Output the (X, Y) coordinate of the center of the cell containing the given text.  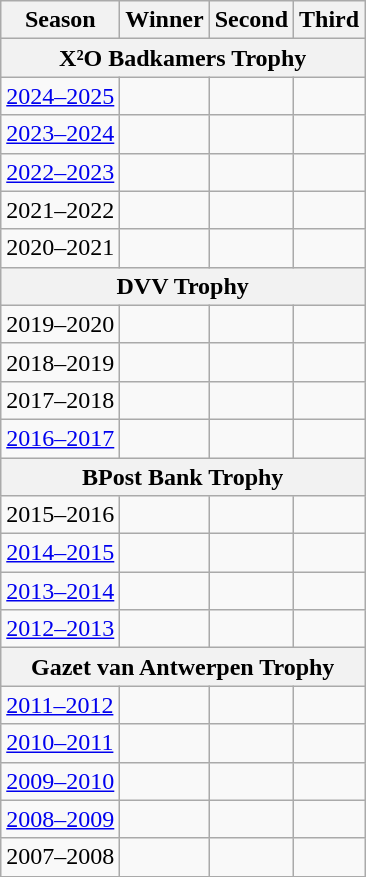
DVV Trophy (183, 286)
2008–2009 (60, 819)
2022–2023 (60, 172)
2019–2020 (60, 324)
2011–2012 (60, 705)
Gazet van Antwerpen Trophy (183, 667)
2014–2015 (60, 553)
Winner (164, 20)
X²O Badkamers Trophy (183, 58)
2017–2018 (60, 400)
Second (251, 20)
2021–2022 (60, 210)
2023–2024 (60, 134)
Season (60, 20)
2015–2016 (60, 515)
BPost Bank Trophy (183, 477)
2016–2017 (60, 438)
2018–2019 (60, 362)
2024–2025 (60, 96)
2012–2013 (60, 629)
2013–2014 (60, 591)
2007–2008 (60, 857)
2010–2011 (60, 743)
2009–2010 (60, 781)
Third (330, 20)
2020–2021 (60, 248)
